Return [X, Y] of the center of cell containing provided text 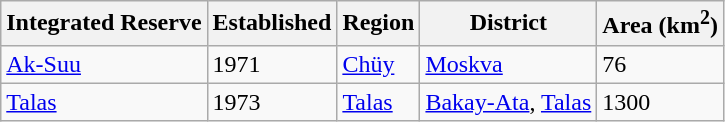
1971 [272, 64]
District [508, 24]
Area (km2) [660, 24]
Bakay-Ata, Talas [508, 102]
Chüy [378, 64]
Integrated Reserve [104, 24]
Ak-Suu [104, 64]
Region [378, 24]
1300 [660, 102]
Moskva [508, 64]
Established [272, 24]
76 [660, 64]
1973 [272, 102]
